For the text-containing cell, return its midpoint in [x, y] coordinate format. 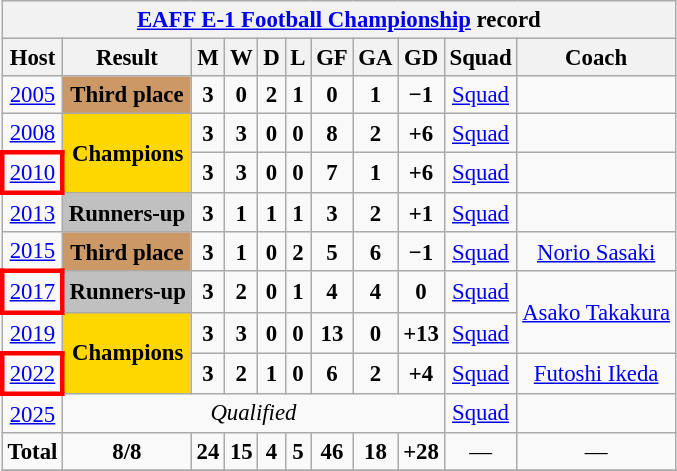
2013 [32, 212]
+28 [421, 451]
GA [376, 58]
GD [421, 58]
24 [208, 451]
GF [332, 58]
2008 [32, 134]
15 [242, 451]
Coach [596, 58]
W [242, 58]
L [298, 58]
EAFF E-1 Football Championship record [338, 20]
Norio Sasaki [596, 252]
2017 [32, 292]
8/8 [128, 451]
D [272, 58]
2025 [32, 412]
Result [128, 58]
Qualified [254, 412]
2005 [32, 95]
2019 [32, 332]
Host [32, 58]
+1 [421, 212]
7 [332, 174]
+4 [421, 374]
Futoshi Ikeda [596, 374]
13 [332, 332]
18 [376, 451]
46 [332, 451]
2015 [32, 252]
+13 [421, 332]
8 [332, 134]
2010 [32, 174]
2022 [32, 374]
Asako Takakura [596, 312]
Total [32, 451]
M [208, 58]
